Locate the cell with the specified text and output its (X, Y) center coordinate. 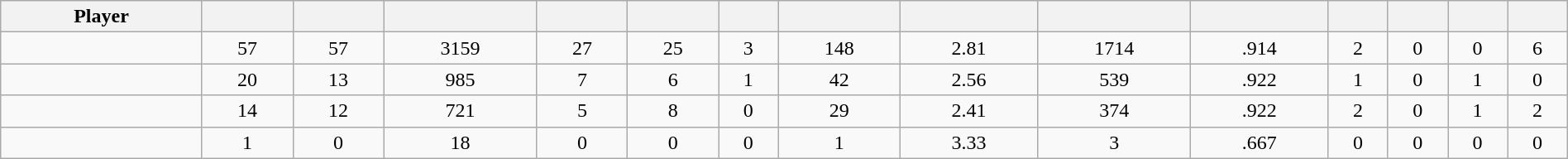
2.41 (968, 111)
5 (582, 111)
42 (839, 79)
8 (673, 111)
1714 (1115, 48)
Player (101, 17)
.914 (1260, 48)
2.56 (968, 79)
25 (673, 48)
374 (1115, 111)
18 (460, 142)
.667 (1260, 142)
3.33 (968, 142)
539 (1115, 79)
721 (460, 111)
3159 (460, 48)
985 (460, 79)
29 (839, 111)
13 (338, 79)
2.81 (968, 48)
7 (582, 79)
148 (839, 48)
12 (338, 111)
27 (582, 48)
20 (247, 79)
14 (247, 111)
